Scan for the cell matching the given text and deliver its [x, y] coordinate at center. 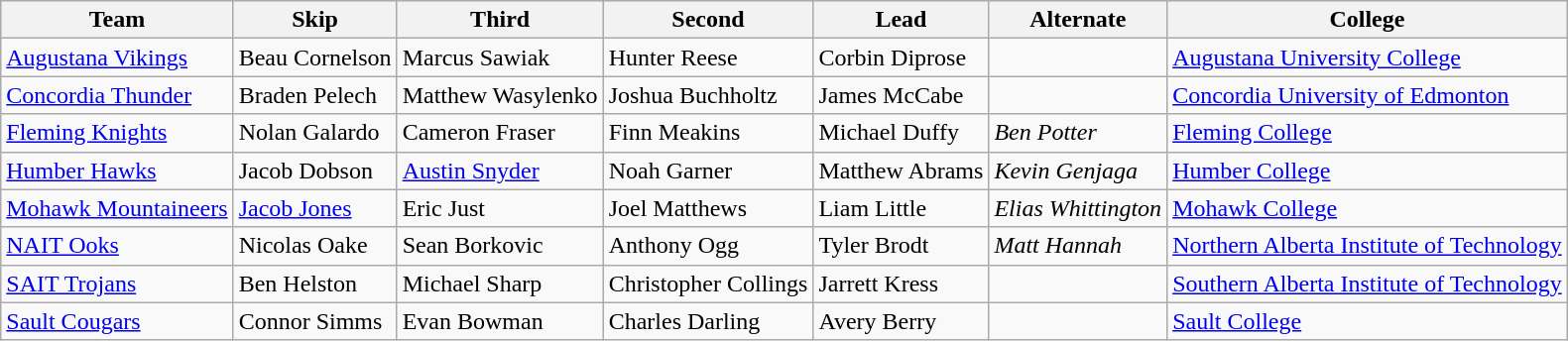
Corbin Diprose [901, 57]
Cameron Fraser [500, 133]
Matt Hannah [1078, 246]
Ben Helston [315, 284]
Beau Cornelson [315, 57]
SAIT Trojans [117, 284]
Jarrett Kress [901, 284]
James McCabe [901, 95]
Joshua Buchholtz [708, 95]
Avery Berry [901, 321]
Humber Hawks [117, 170]
Elias Whittington [1078, 208]
Alternate [1078, 20]
Augustana Vikings [117, 57]
Second [708, 20]
Jacob Dobson [315, 170]
Third [500, 20]
Tyler Brodt [901, 246]
Matthew Wasylenko [500, 95]
Northern Alberta Institute of Technology [1368, 246]
Christopher Collings [708, 284]
Joel Matthews [708, 208]
Kevin Genjaga [1078, 170]
NAIT Ooks [117, 246]
Fleming College [1368, 133]
Finn Meakins [708, 133]
Concordia Thunder [117, 95]
Team [117, 20]
Liam Little [901, 208]
Sault Cougars [117, 321]
Austin Snyder [500, 170]
Braden Pelech [315, 95]
Jacob Jones [315, 208]
Lead [901, 20]
Mohawk College [1368, 208]
Charles Darling [708, 321]
College [1368, 20]
Skip [315, 20]
Ben Potter [1078, 133]
Nolan Galardo [315, 133]
Fleming Knights [117, 133]
Nicolas Oake [315, 246]
Humber College [1368, 170]
Evan Bowman [500, 321]
Eric Just [500, 208]
Michael Sharp [500, 284]
Michael Duffy [901, 133]
Noah Garner [708, 170]
Southern Alberta Institute of Technology [1368, 284]
Concordia University of Edmonton [1368, 95]
Marcus Sawiak [500, 57]
Anthony Ogg [708, 246]
Mohawk Mountaineers [117, 208]
Sean Borkovic [500, 246]
Connor Simms [315, 321]
Sault College [1368, 321]
Matthew Abrams [901, 170]
Hunter Reese [708, 57]
Augustana University College [1368, 57]
